Return the (X, Y) coordinate for the center point of the cell that contains the specified text.  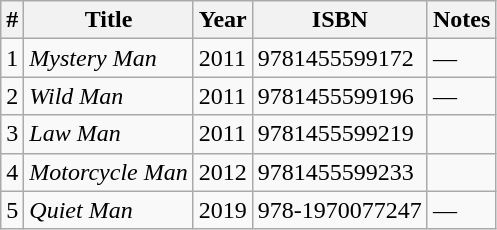
Motorcycle Man (108, 172)
Mystery Man (108, 58)
9781455599196 (340, 96)
Year (222, 20)
978-1970077247 (340, 210)
Wild Man (108, 96)
9781455599233 (340, 172)
Notes (461, 20)
2 (12, 96)
2012 (222, 172)
9781455599172 (340, 58)
Title (108, 20)
Law Man (108, 134)
# (12, 20)
3 (12, 134)
2019 (222, 210)
1 (12, 58)
ISBN (340, 20)
5 (12, 210)
4 (12, 172)
9781455599219 (340, 134)
Quiet Man (108, 210)
